Identify which cell holds the provided text, then report its (x, y) central coordinate. 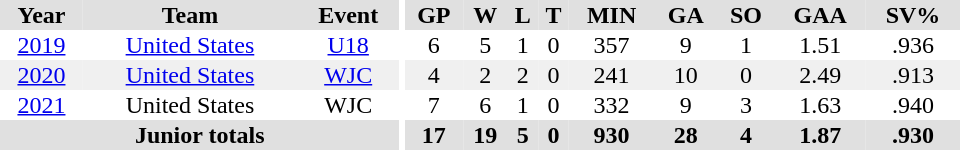
MIN (612, 15)
.930 (913, 135)
Year (42, 15)
GAA (820, 15)
GP (434, 15)
3 (746, 105)
1.87 (820, 135)
19 (485, 135)
2019 (42, 45)
357 (612, 45)
2021 (42, 105)
SO (746, 15)
Team (190, 15)
.913 (913, 75)
7 (434, 105)
SV% (913, 15)
.936 (913, 45)
W (485, 15)
1.63 (820, 105)
17 (434, 135)
10 (686, 75)
L (522, 15)
Event (348, 15)
2020 (42, 75)
930 (612, 135)
332 (612, 105)
U18 (348, 45)
Junior totals (200, 135)
2.49 (820, 75)
28 (686, 135)
1.51 (820, 45)
GA (686, 15)
241 (612, 75)
T (554, 15)
.940 (913, 105)
